For the text-containing cell, return its midpoint in (x, y) coordinate format. 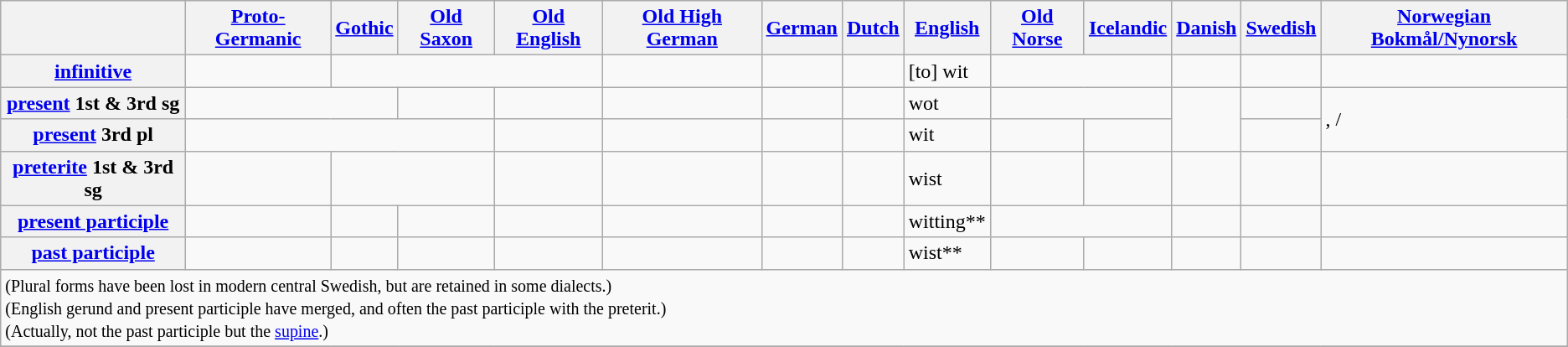
witting** (946, 221)
, / (1444, 119)
Icelandic (1127, 28)
infinitive (94, 71)
Old English (548, 28)
Swedish (1282, 28)
Danish (1206, 28)
Old High German (683, 28)
present 1st & 3rd sg (94, 103)
Dutch (873, 28)
wot (946, 103)
Norwegian Bokmål/Nynorsk (1444, 28)
Old Norse (1037, 28)
German (802, 28)
English (946, 28)
preterite 1st & 3rd sg (94, 178)
wist** (946, 253)
wist (946, 178)
[to] wit (946, 71)
Gothic (364, 28)
wit (946, 135)
present 3rd pl (94, 135)
Old Saxon (446, 28)
present participle (94, 221)
Proto-Germanic (258, 28)
past participle (94, 253)
